Identify which cell holds the provided text, then report its (X, Y) central coordinate. 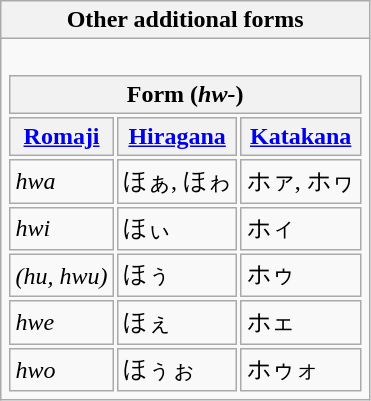
Form (hw-) (185, 94)
ほぅ (178, 276)
ほぃ (178, 229)
Hiragana (178, 137)
ほぇ (178, 323)
ホゥ (300, 276)
Romaji (62, 137)
hwe (62, 323)
hwo (62, 370)
Other additional forms (186, 20)
ほぁ, ほゎ (178, 181)
hwa (62, 181)
ほぅぉ (178, 370)
hwi (62, 229)
ホィ (300, 229)
ホェ (300, 323)
Form (hw-) Romaji Hiragana Katakana hwa ほぁ, ほゎ ホァ, ホヮ hwi ほぃ ホィ (hu, hwu) ほぅ ホゥ hwe ほぇ ホェ hwo ほぅぉ ホゥォ (186, 220)
(hu, hwu) (62, 276)
Katakana (300, 137)
ホァ, ホヮ (300, 181)
ホゥォ (300, 370)
